Capture the cell that displays the provided text and extract its [X, Y] central coordinate. 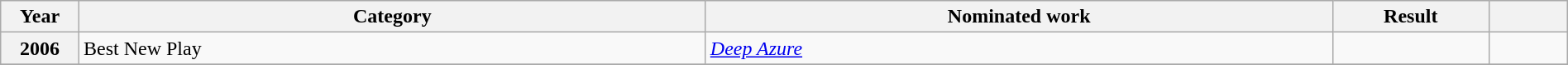
Best New Play [392, 48]
Year [40, 17]
2006 [40, 48]
Category [392, 17]
Nominated work [1019, 17]
Deep Azure [1019, 48]
Result [1411, 17]
